Locate the cell with the specified text and output its (x, y) center coordinate. 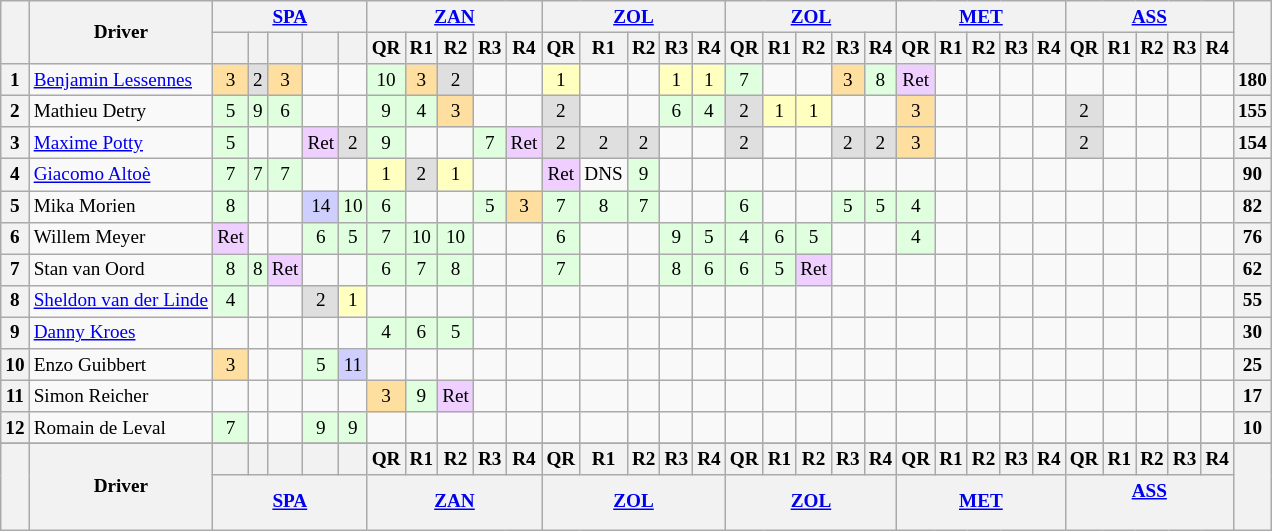
Giacomo Altoè (120, 175)
12 (15, 428)
DNS (604, 175)
30 (1252, 333)
Benjamin Lessennes (120, 80)
Danny Kroes (120, 333)
Mika Morien (120, 206)
25 (1252, 365)
155 (1252, 111)
180 (1252, 80)
Stan van Oord (120, 270)
Willem Meyer (120, 238)
62 (1252, 270)
Romain de Leval (120, 428)
76 (1252, 238)
17 (1252, 396)
Sheldon van der Linde (120, 301)
90 (1252, 175)
Mathieu Detry (120, 111)
Enzo Guibbert (120, 365)
Simon Reicher (120, 396)
82 (1252, 206)
14 (321, 206)
55 (1252, 301)
Maxime Potty (120, 143)
154 (1252, 143)
